Determine the (X, Y) coordinate at the center of the cell enclosing the given text.  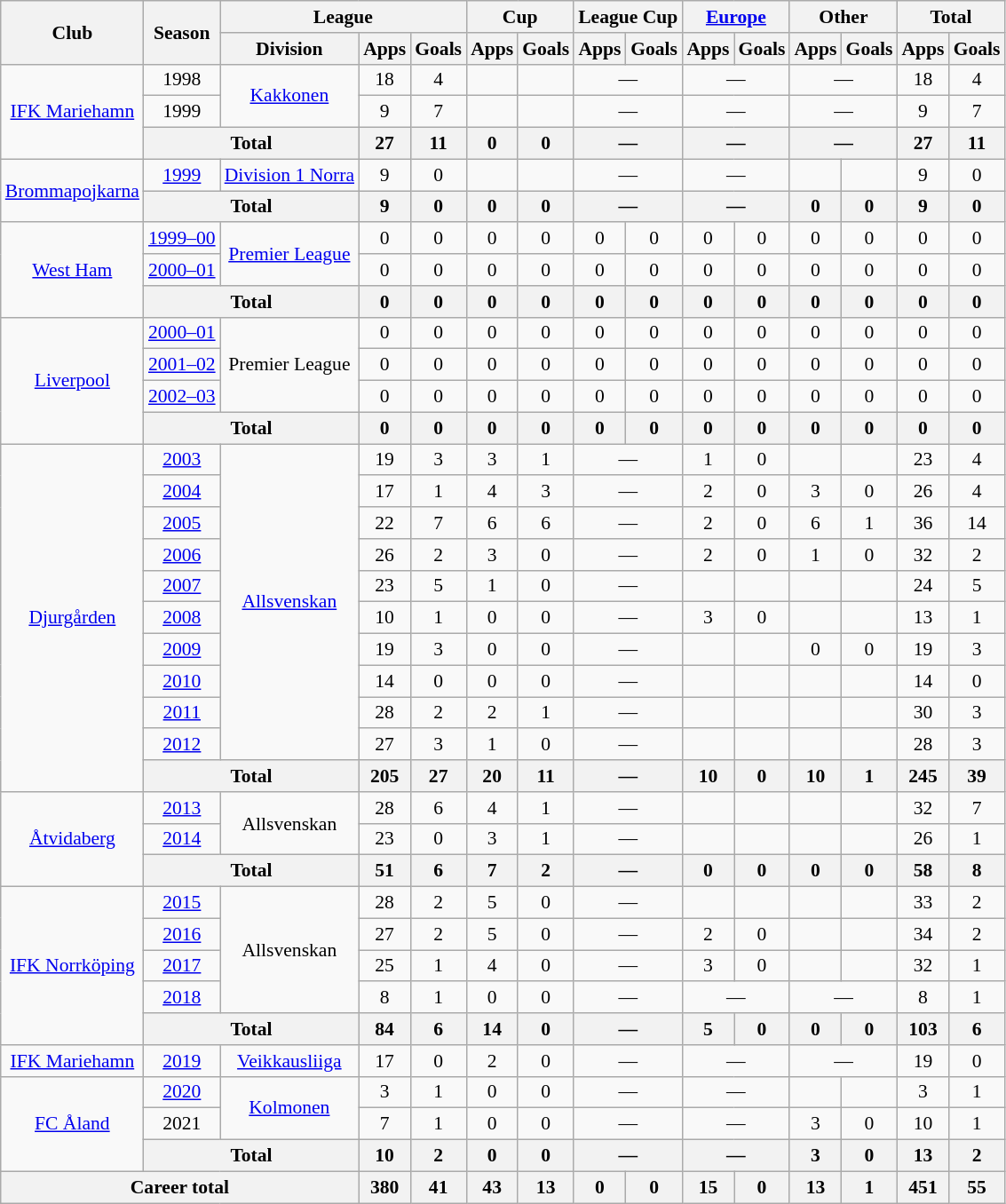
24 (923, 586)
Åtvidaberg (73, 840)
205 (384, 776)
41 (439, 1187)
2009 (182, 650)
33 (923, 903)
51 (384, 871)
43 (492, 1187)
34 (923, 934)
Brommapojkarna (73, 190)
Club (73, 32)
2005 (182, 523)
84 (384, 1029)
IFK Norrköping (73, 966)
2008 (182, 618)
2018 (182, 998)
Liverpool (73, 380)
Other (844, 17)
39 (977, 776)
380 (384, 1187)
2019 (182, 1061)
2016 (182, 934)
2021 (182, 1124)
2020 (182, 1092)
103 (923, 1029)
Division 1 Norra (289, 175)
2014 (182, 839)
West Ham (73, 270)
451 (923, 1187)
2004 (182, 492)
2006 (182, 555)
2013 (182, 808)
Division (289, 49)
22 (384, 523)
1998 (182, 80)
Career total (179, 1187)
2011 (182, 713)
245 (923, 776)
Cup (520, 17)
30 (923, 713)
2002–03 (182, 397)
Kakkonen (289, 96)
2010 (182, 681)
2012 (182, 745)
36 (923, 523)
55 (977, 1187)
2015 (182, 903)
20 (492, 776)
Europe (735, 17)
Djurgården (73, 618)
15 (708, 1187)
25 (384, 966)
League Cup (628, 17)
Kolmonen (289, 1108)
1999–00 (182, 239)
FC Åland (73, 1124)
2007 (182, 586)
Season (182, 32)
2003 (182, 460)
58 (923, 871)
2017 (182, 966)
Veikkausliiga (289, 1061)
League (343, 17)
2001–02 (182, 365)
